Find where the given text appears and provide that cell's center as [x, y] coordinate. 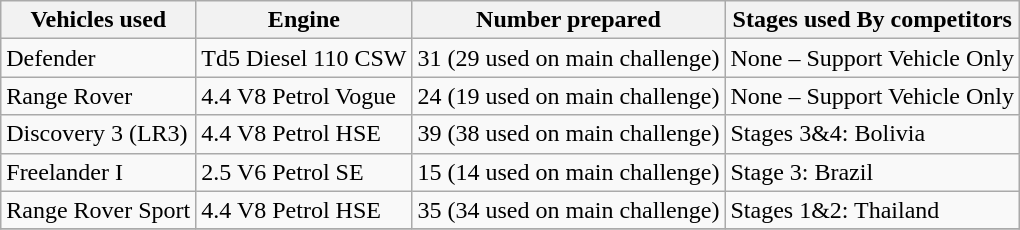
Freelander I [98, 172]
Stages used By competitors [872, 20]
Vehicles used [98, 20]
35 (34 used on main challenge) [568, 210]
15 (14 used on main challenge) [568, 172]
Defender [98, 58]
2.5 V6 Petrol SE [304, 172]
Range Rover Sport [98, 210]
4.4 V8 Petrol Vogue [304, 96]
Td5 Diesel 110 CSW [304, 58]
Stage 3: Brazil [872, 172]
Discovery 3 (LR3) [98, 134]
Stages 3&4: Bolivia [872, 134]
Engine [304, 20]
24 (19 used on main challenge) [568, 96]
Range Rover [98, 96]
Stages 1&2: Thailand [872, 210]
39 (38 used on main challenge) [568, 134]
31 (29 used on main challenge) [568, 58]
Number prepared [568, 20]
